Extract the (x, y) coordinate from the center of the cell holding the provided text.  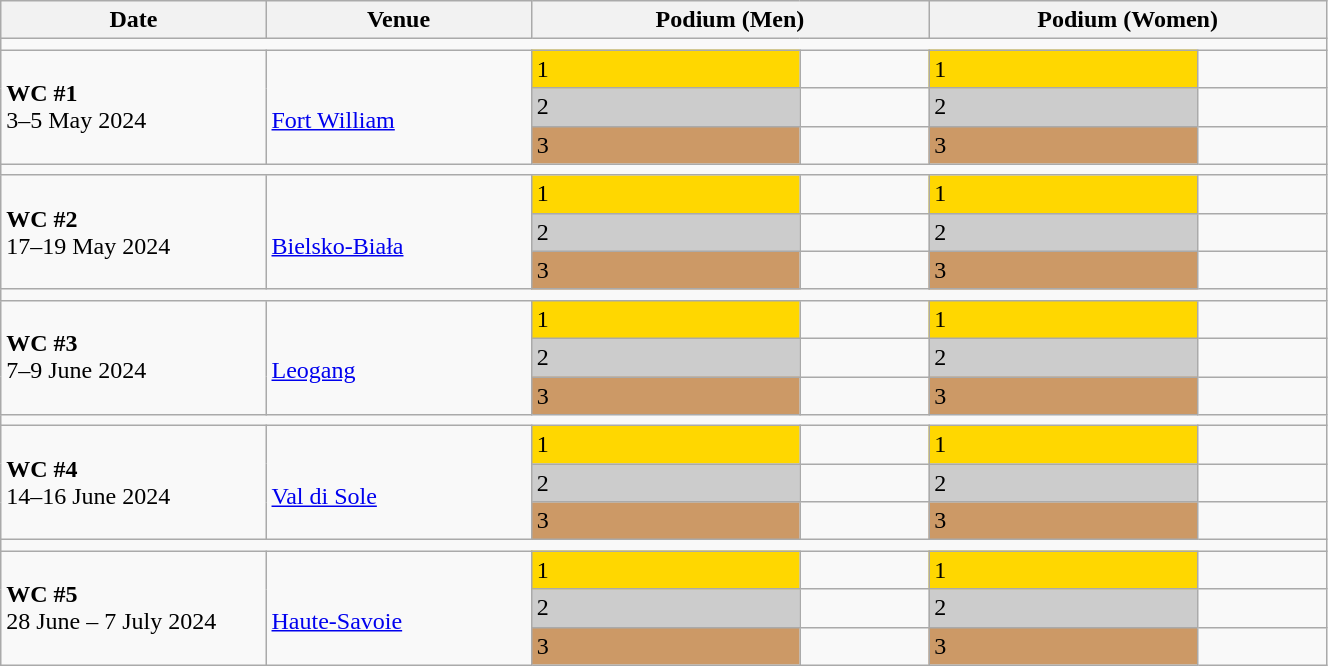
Podium (Women) (1128, 20)
Fort William (398, 107)
Date (134, 20)
Venue (398, 20)
Bielsko-Biała (398, 232)
Haute-Savoie (398, 608)
WC #1 3–5 May 2024 (134, 107)
Podium (Men) (730, 20)
WC #4 14–16 June 2024 (134, 483)
Val di Sole (398, 483)
WC #5 28 June – 7 July 2024 (134, 608)
Leogang (398, 357)
WC #2 17–19 May 2024 (134, 232)
WC #3 7–9 June 2024 (134, 357)
